For the text-containing cell, return its midpoint in [X, Y] coordinate format. 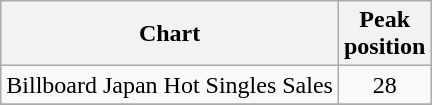
28 [384, 85]
Peakposition [384, 34]
Billboard Japan Hot Singles Sales [170, 85]
Chart [170, 34]
